Extract the (X, Y) coordinate from the center of the cell holding the provided text.  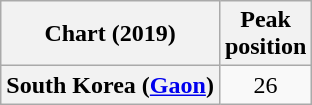
South Korea (Gaon) (110, 85)
Chart (2019) (110, 34)
Peakposition (265, 34)
26 (265, 85)
